Output the [x, y] coordinate of the center of the cell containing the given text.  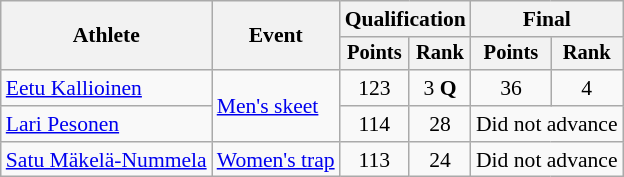
Athlete [106, 36]
4 [587, 88]
3 Q [440, 88]
Event [276, 36]
Eetu Kallioinen [106, 88]
Qualification [406, 19]
123 [374, 88]
Did not advance [547, 124]
Final [547, 19]
28 [440, 124]
114 [374, 124]
Lari Pesonen [106, 124]
Men's skeet [276, 106]
36 [511, 88]
